Return the (X, Y) coordinate for the center point of the cell that contains the specified text.  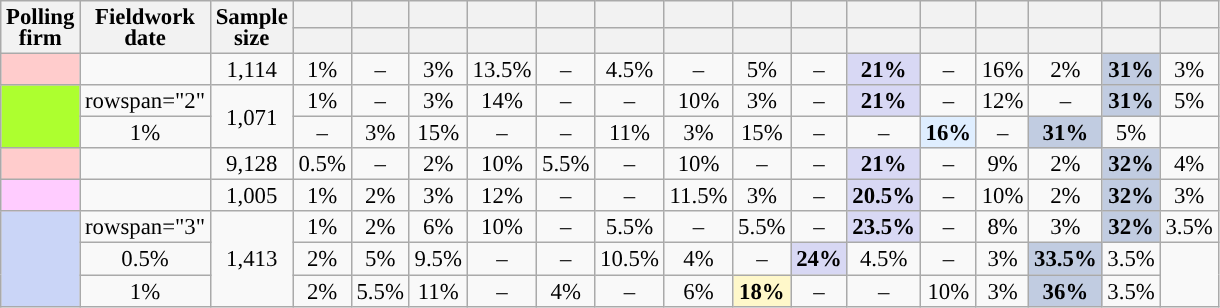
24% (819, 259)
20.5% (884, 196)
Pollingfirm (40, 28)
1,071 (252, 116)
rowspan="3" (146, 228)
33.5% (1066, 259)
9.5% (438, 259)
14% (502, 101)
rowspan="2" (146, 101)
11.5% (698, 196)
1,005 (252, 196)
13.5% (502, 70)
36% (1066, 291)
Samplesize (252, 28)
9,128 (252, 164)
10.5% (630, 259)
23.5% (884, 228)
Fieldworkdate (146, 28)
8% (1002, 228)
1,114 (252, 70)
1,413 (252, 260)
9% (1002, 164)
18% (762, 291)
